Scan for the cell matching the given text and deliver its [x, y] coordinate at center. 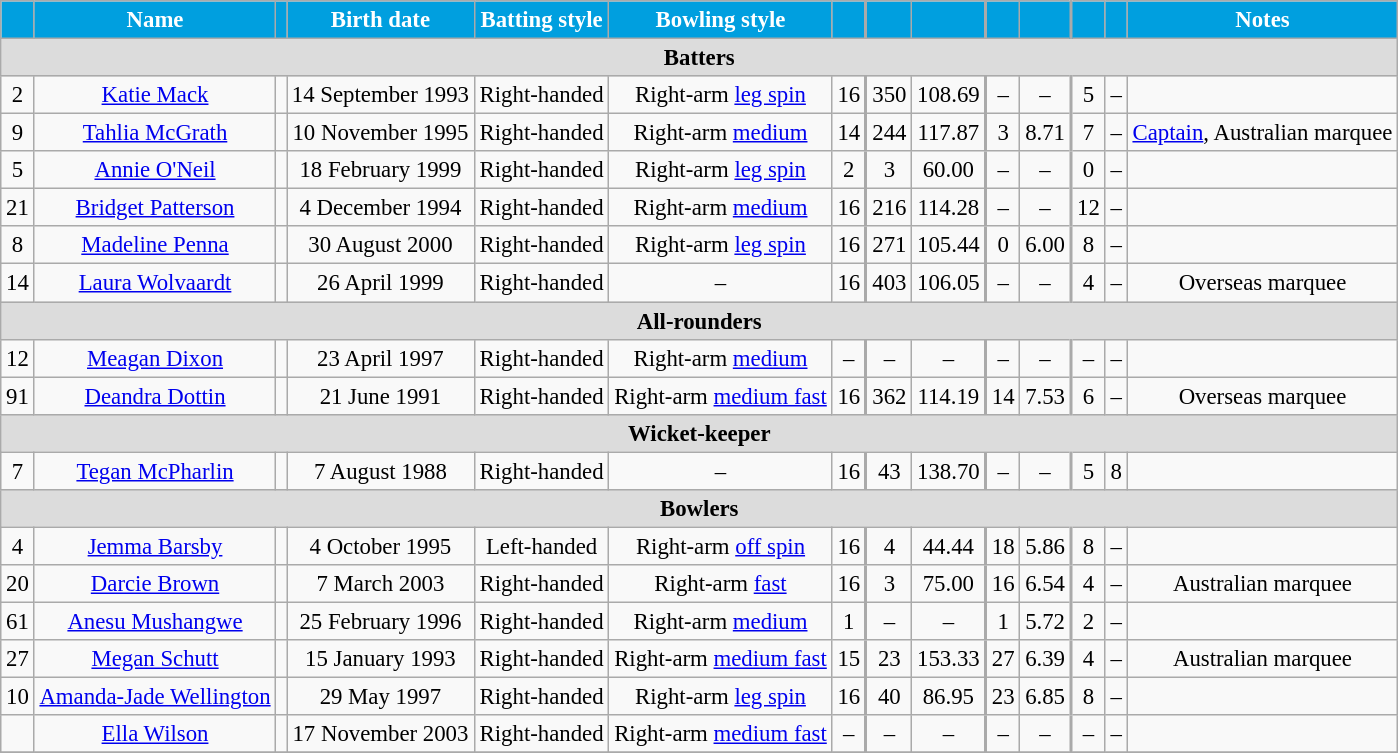
Right-arm off spin [720, 546]
Bowling style [720, 20]
403 [889, 283]
40 [889, 697]
153.33 [949, 659]
Tegan McPharlin [155, 471]
117.87 [949, 133]
18 February 1999 [381, 170]
Tahlia McGrath [155, 133]
43 [889, 471]
Katie Mack [155, 95]
All-rounders [700, 321]
7.53 [1046, 396]
Laura Wolvaardt [155, 283]
244 [889, 133]
Notes [1262, 20]
15 [849, 659]
Left-handed [542, 546]
6.54 [1046, 584]
5.72 [1046, 621]
20 [18, 584]
271 [889, 245]
350 [889, 95]
7 March 2003 [381, 584]
6.85 [1046, 697]
106.05 [949, 283]
44.44 [949, 546]
10 November 1995 [381, 133]
Batters [700, 58]
21 June 1991 [381, 396]
Ella Wilson [155, 734]
18 [1003, 546]
14 September 1993 [381, 95]
Right-arm fast [720, 584]
75.00 [949, 584]
Madeline Penna [155, 245]
Captain, Australian marquee [1262, 133]
86.95 [949, 697]
Megan Schutt [155, 659]
21 [18, 208]
6 [1088, 396]
8.71 [1046, 133]
6.39 [1046, 659]
26 April 1999 [381, 283]
30 August 2000 [381, 245]
Birth date [381, 20]
17 November 2003 [381, 734]
29 May 1997 [381, 697]
7 August 1988 [381, 471]
4 October 1995 [381, 546]
Meagan Dixon [155, 358]
Amanda-Jade Wellington [155, 697]
362 [889, 396]
138.70 [949, 471]
Batting style [542, 20]
6.00 [1046, 245]
Wicket-keeper [700, 433]
Deandra Dottin [155, 396]
15 January 1993 [381, 659]
23 April 1997 [381, 358]
Annie O'Neil [155, 170]
Anesu Mushangwe [155, 621]
61 [18, 621]
10 [18, 697]
114.28 [949, 208]
216 [889, 208]
25 February 1996 [381, 621]
Bridget Patterson [155, 208]
114.19 [949, 396]
5.86 [1046, 546]
Jemma Barsby [155, 546]
Bowlers [700, 509]
Name [155, 20]
Darcie Brown [155, 584]
9 [18, 133]
108.69 [949, 95]
60.00 [949, 170]
105.44 [949, 245]
4 December 1994 [381, 208]
91 [18, 396]
